Scan for the cell matching the given text and deliver its (x, y) coordinate at center. 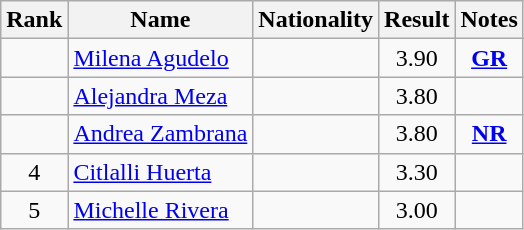
3.00 (417, 210)
Rank (34, 20)
Nationality (316, 20)
Andrea Zambrana (160, 134)
3.30 (417, 172)
Alejandra Meza (160, 96)
3.90 (417, 58)
Result (417, 20)
GR (489, 58)
5 (34, 210)
NR (489, 134)
Notes (489, 20)
4 (34, 172)
Milena Agudelo (160, 58)
Citlalli Huerta (160, 172)
Michelle Rivera (160, 210)
Name (160, 20)
